Locate the cell with the specified text and output its [X, Y] center coordinate. 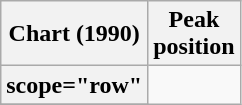
Peak position [194, 34]
Chart (1990) [74, 34]
scope="row" [74, 85]
